Provide the [x, y] coordinate of the cell's center where the given text is located.  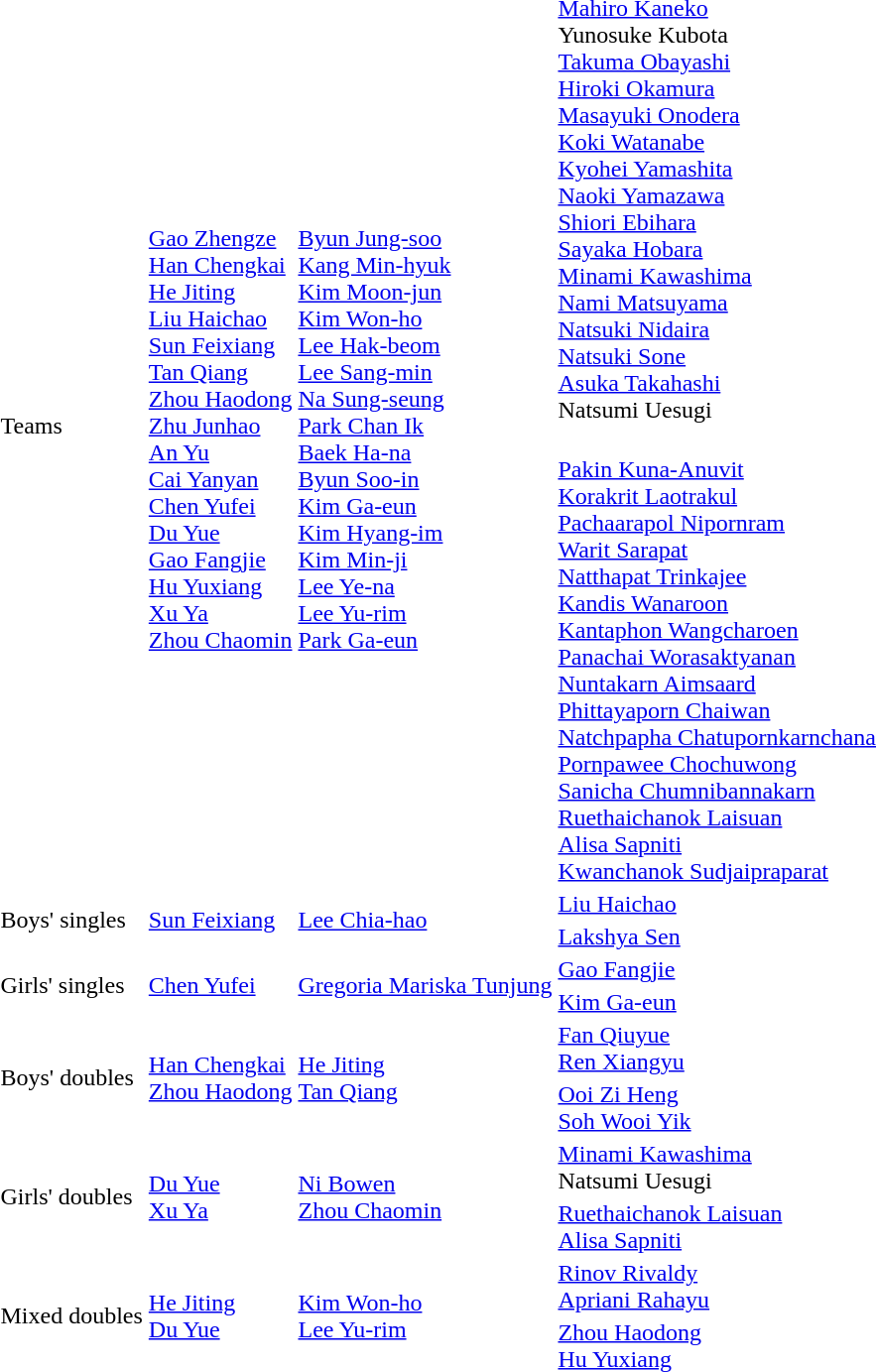
Du Yue Xu Ya [220, 1196]
Ni Bowen Zhou Chaomin [425, 1196]
Lee Chia-hao [425, 921]
Sun Feixiang [220, 921]
He Jiting Tan Qiang [425, 1077]
Gregoria Mariska Tunjung [425, 986]
Chen Yufei [220, 986]
Han Chengkai Zhou Haodong [220, 1077]
